Return [X, Y] of the center of cell containing provided text 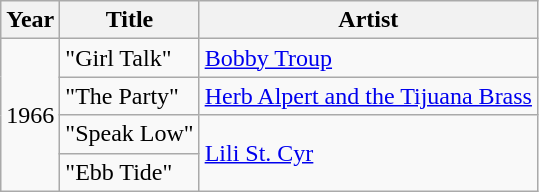
Artist [368, 20]
Bobby Troup [368, 58]
Year [30, 20]
Title [130, 20]
"Ebb Tide" [130, 172]
Lili St. Cyr [368, 153]
1966 [30, 115]
"The Party" [130, 96]
"Girl Talk" [130, 58]
"Speak Low" [130, 134]
Herb Alpert and the Tijuana Brass [368, 96]
